Determine the (X, Y) coordinate at the center of the cell enclosing the given text.  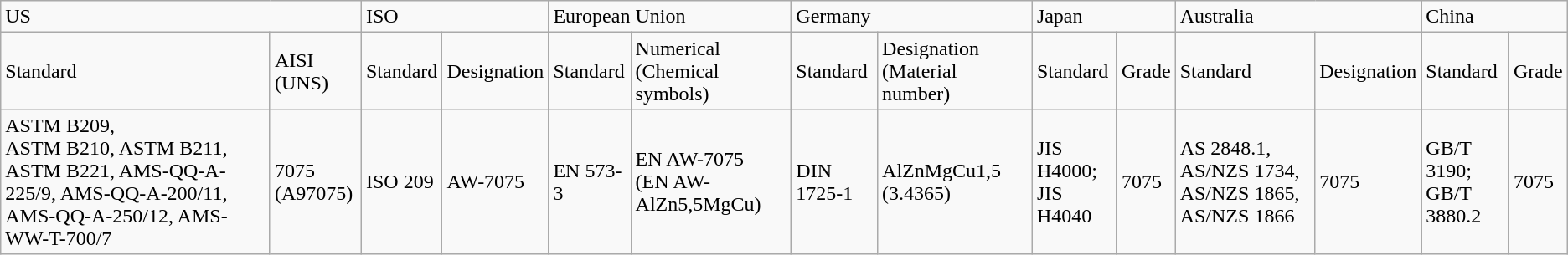
AW-7075 (496, 182)
ISO (454, 17)
China (1494, 17)
GB/T 3190;GB/T 3880.2 (1466, 182)
AISI (UNS) (315, 71)
DIN 1725-1 (834, 182)
Germany (912, 17)
EN 573-3 (590, 182)
AS 2848.1,AS/NZS 1734, AS/NZS 1865, AS/NZS 1866 (1245, 182)
ISO 209 (401, 182)
US (181, 17)
European Union (670, 17)
Japan (1104, 17)
Numerical (Chemical symbols) (711, 71)
7075(A97075) (315, 182)
JIS H4000;JIS H4040 (1074, 182)
AlZnMgCu1,5 (3.4365) (955, 182)
ASTM B209,ASTM B210, ASTM B211, ASTM B221, AMS-QQ-A-225/9, AMS-QQ-A-200/11, AMS-QQ-A-250/12, AMS-WW-T-700/7 (136, 182)
Designation (Material number) (955, 71)
Australia (1298, 17)
EN AW-7075(EN AW-AlZn5,5MgCu) (711, 182)
